Determine the (x, y) coordinate at the center of the cell enclosing the given text.  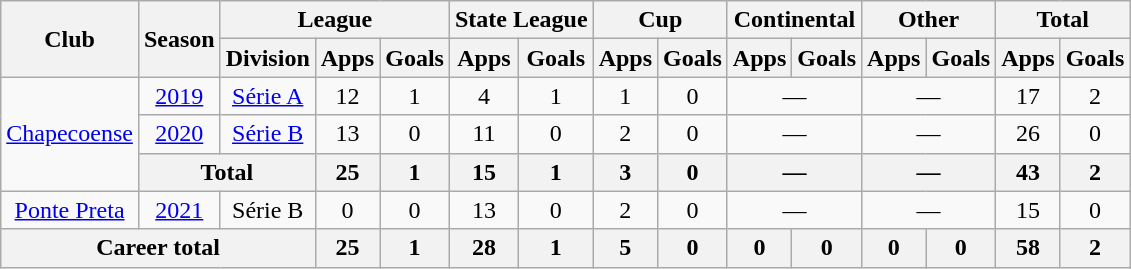
League (334, 20)
5 (625, 248)
Other (929, 20)
17 (1028, 96)
26 (1028, 134)
3 (625, 172)
2020 (179, 134)
11 (484, 134)
State League (521, 20)
2019 (179, 96)
4 (484, 96)
Cup (660, 20)
Club (70, 39)
58 (1028, 248)
Career total (158, 248)
Série A (268, 96)
Continental (794, 20)
Season (179, 39)
28 (484, 248)
Ponte Preta (70, 210)
Division (268, 58)
2021 (179, 210)
43 (1028, 172)
Chapecoense (70, 134)
12 (347, 96)
